Detect which cell encompasses the target text, then output its (x, y) center coordinate. 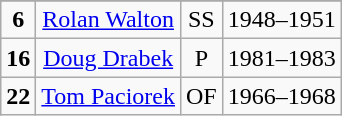
6 (18, 20)
OF (201, 96)
1948–1951 (282, 20)
Doug Drabek (108, 58)
SS (201, 20)
Tom Paciorek (108, 96)
16 (18, 58)
P (201, 58)
Rolan Walton (108, 20)
1966–1968 (282, 96)
22 (18, 96)
1981–1983 (282, 58)
